Find where the given text appears and provide that cell's center as (X, Y) coordinate. 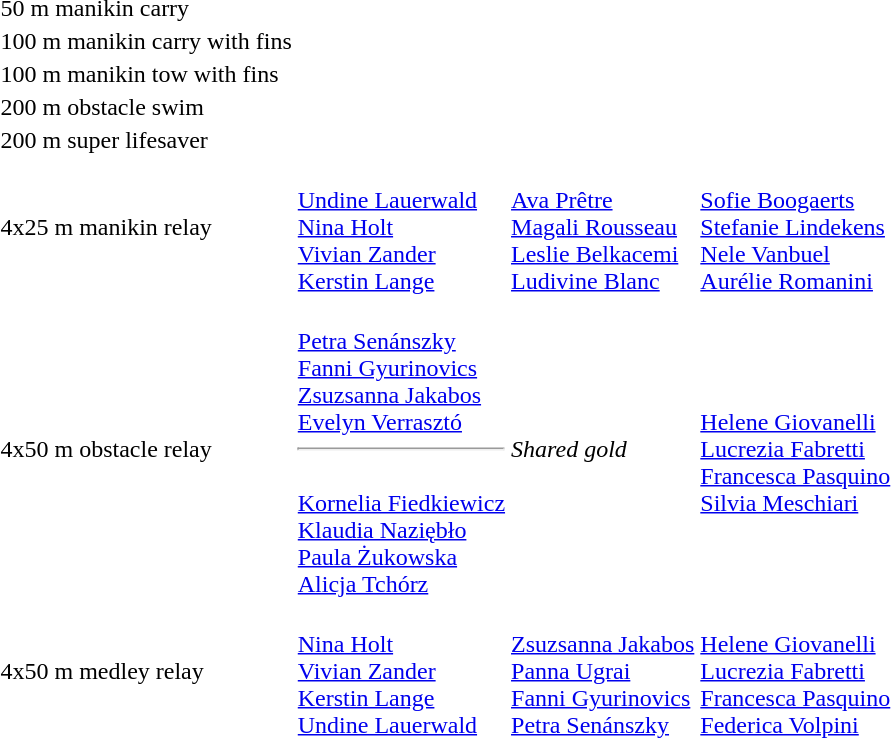
Shared gold (603, 449)
Ava PrêtreMagali RousseauLeslie BelkacemiLudivine Blanc (603, 227)
Petra SenánszkyFanni GyurinovicsZsuzsanna JakabosEvelyn VerrasztóKornelia FiedkiewiczKlaudia NaziębłoPaula ŻukowskaAlicja Tchórz (401, 449)
Undine LauerwaldNina HoltVivian ZanderKerstin Lange (401, 227)
